Pinpoint the cell where the given text exists, returning its [x, y] midpoint coordinate. 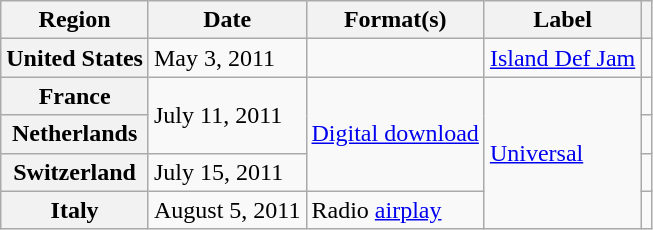
Date [227, 20]
Island Def Jam [562, 58]
July 11, 2011 [227, 115]
France [75, 96]
May 3, 2011 [227, 58]
Format(s) [395, 20]
Universal [562, 153]
Italy [75, 210]
Netherlands [75, 134]
Radio airplay [395, 210]
July 15, 2011 [227, 172]
Label [562, 20]
Digital download [395, 134]
Region [75, 20]
Switzerland [75, 172]
United States [75, 58]
August 5, 2011 [227, 210]
